Capture the cell that displays the provided text and extract its [X, Y] central coordinate. 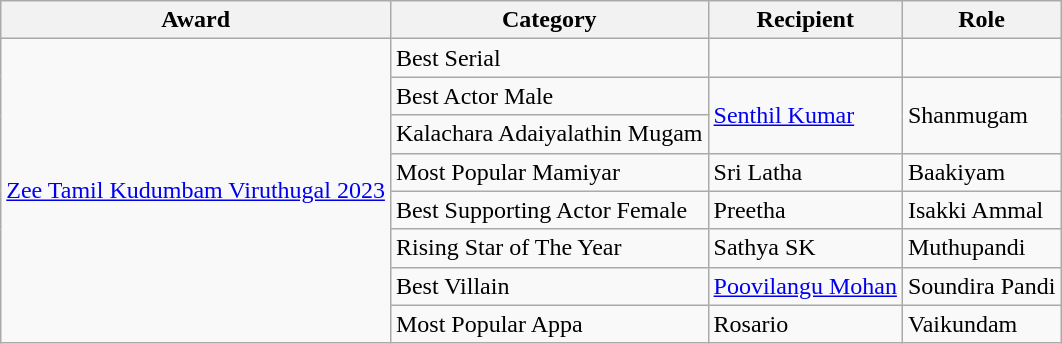
Best Villain [549, 286]
Baakiyam [981, 172]
Rosario [805, 324]
Sri Latha [805, 172]
Zee Tamil Kudumbam Viruthugal 2023 [196, 191]
Category [549, 20]
Kalachara Adaiyalathin Mugam [549, 134]
Award [196, 20]
Isakki Ammal [981, 210]
Muthupandi [981, 248]
Shanmugam [981, 115]
Best Supporting Actor Female [549, 210]
Recipient [805, 20]
Poovilangu Mohan [805, 286]
Senthil Kumar [805, 115]
Most Popular Appa [549, 324]
Soundira Pandi [981, 286]
Vaikundam [981, 324]
Most Popular Mamiyar [549, 172]
Role [981, 20]
Rising Star of The Year [549, 248]
Best Serial [549, 58]
Best Actor Male [549, 96]
Preetha [805, 210]
Sathya SK [805, 248]
